Provide the [x, y] coordinate of the cell's center where the given text is located.  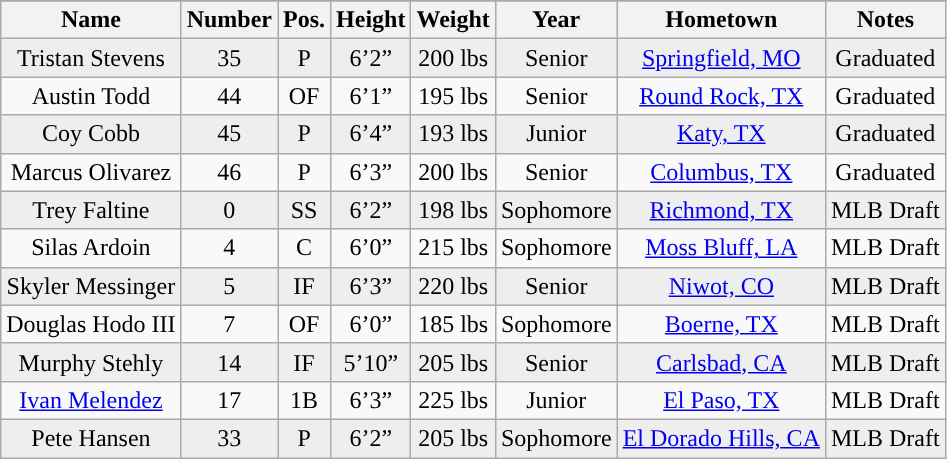
Moss Bluff, LA [721, 248]
195 lbs [453, 96]
5 [229, 286]
Pos. [304, 20]
C [304, 248]
Springfield, MO [721, 58]
Murphy Stehly [91, 362]
Skyler Messinger [91, 286]
Notes [885, 20]
Richmond, TX [721, 210]
Weight [453, 20]
45 [229, 134]
44 [229, 96]
Katy, TX [721, 134]
Coy Cobb [91, 134]
Pete Hansen [91, 438]
SS [304, 210]
Hometown [721, 20]
220 lbs [453, 286]
0 [229, 210]
46 [229, 172]
225 lbs [453, 400]
Trey Faltine [91, 210]
14 [229, 362]
Round Rock, TX [721, 96]
193 lbs [453, 134]
7 [229, 324]
185 lbs [453, 324]
Name [91, 20]
198 lbs [453, 210]
6’1” [371, 96]
Year [556, 20]
33 [229, 438]
Ivan Melendez [91, 400]
El Dorado Hills, CA [721, 438]
Niwot, CO [721, 286]
1B [304, 400]
Number [229, 20]
35 [229, 58]
Carlsbad, CA [721, 362]
Douglas Hodo III [91, 324]
Columbus, TX [721, 172]
Height [371, 20]
Boerne, TX [721, 324]
El Paso, TX [721, 400]
Marcus Olivarez [91, 172]
Tristan Stevens [91, 58]
Austin Todd [91, 96]
6’4” [371, 134]
17 [229, 400]
215 lbs [453, 248]
5’10” [371, 362]
4 [229, 248]
Silas Ardoin [91, 248]
